Detect which cell encompasses the target text, then output its [x, y] center coordinate. 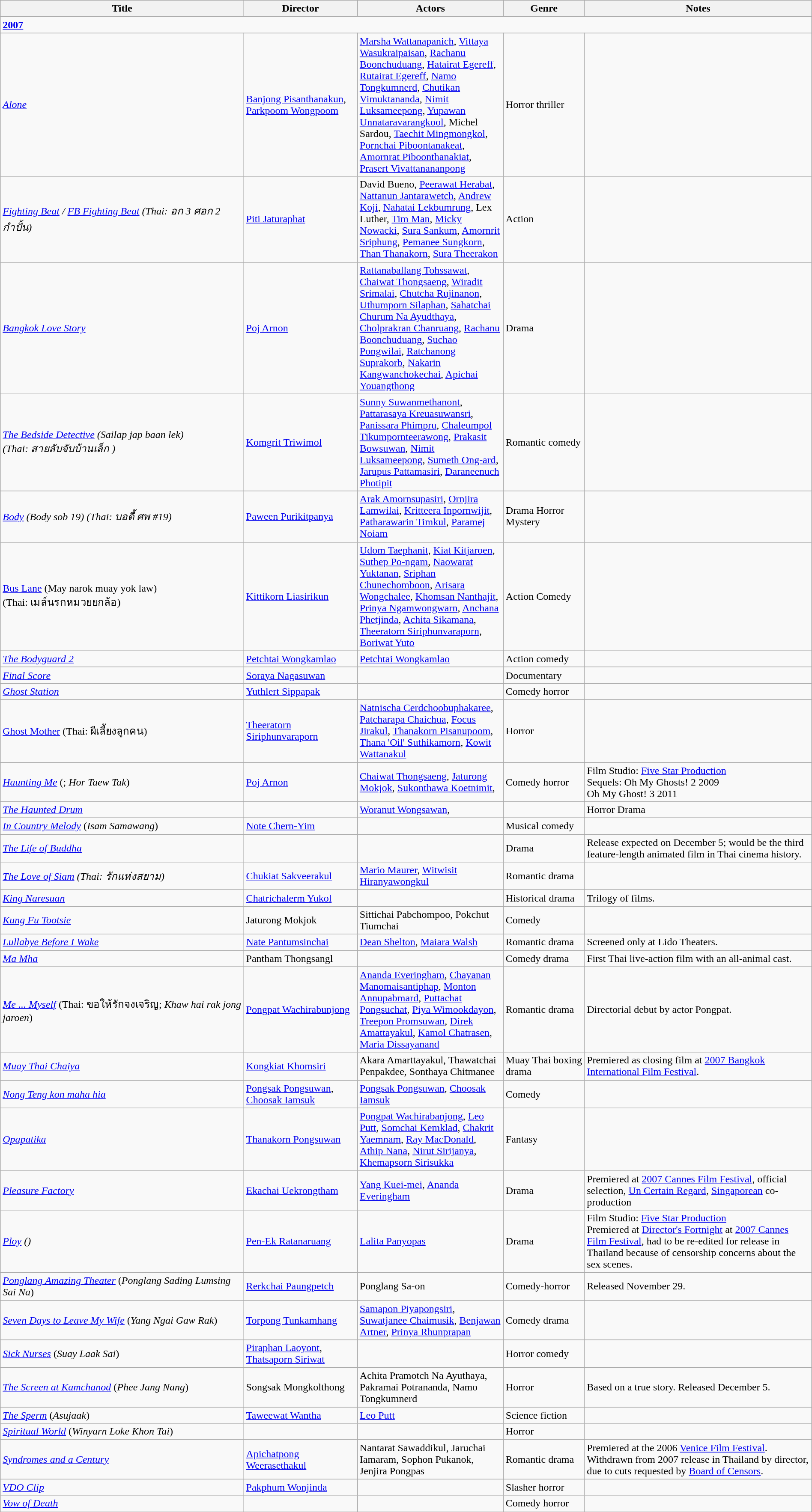
Science fiction [544, 1415]
Taweewat Wantha [301, 1415]
Pen-Ek Ratanaruang [301, 1241]
Achita Pramotch Na Ayuthaya, Pakramai Potrananda, Namo Tongkumnerd [430, 1387]
Lalita Panyopas [430, 1241]
Slasher horror [544, 1487]
Release expected on December 5; would be the third feature-length animated film in Thai cinema history. [698, 848]
Musical comedy [544, 826]
First Thai live-action film with an all-animal cast. [698, 958]
Action [544, 219]
Sick Nurses (Suay Laak Sai) [122, 1354]
Chatrichalerm Yukol [301, 898]
Woranut Wongsawan, [430, 810]
Action comedy [544, 659]
Ponglang Sa-on [430, 1286]
Chukiat Sakveerakul [301, 876]
Horror comedy [544, 1354]
Released November 29. [698, 1286]
Komgrit Triwimol [301, 443]
Based on a true story. Released December 5. [698, 1387]
Ekachai Uekrongtham [301, 1190]
Natnischa Cerdchoobuphakaree, Patcharapa Chaichua, Focus Jirakul, Thanakorn Pisanupoom, Thana 'Oil' Suthikamorn, Kowit Wattanakul [430, 731]
Ma Mha [122, 958]
Notes [698, 9]
In Country Melody (Isam Samawang) [122, 826]
Trilogy of films. [698, 898]
Actors [430, 9]
Arak Amornsupasiri, Ornjira Lamwilai, Kritteera Inpornwijit, Patharawarin Timkul, Paramej Noiam [430, 516]
Opapatika [122, 1139]
Songsak Mongkolthong [301, 1387]
Pongpat Wachirabanjong, Leo Putt, Somchai Kemklad, Chakrit Yaemnam, Ray MacDonald, Athip Nana, Nirut Sirijanya, Khemapsorn Sirisukka [430, 1139]
Ghost Mother (Thai: ผีเลี้ยงลูกคน) [122, 731]
Vow of Death [122, 1503]
Ponglang Amazing Theater (Ponglang Sading Lumsing Sai Na) [122, 1286]
Drama Horror Mystery [544, 516]
Title [122, 9]
Ploy () [122, 1241]
Piti Jaturaphat [301, 219]
Soraya Nagasuwan [301, 675]
Pakphum Wonjinda [301, 1487]
Apichatpong Weerasethakul [301, 1459]
Dean Shelton, Maiara Walsh [430, 942]
Comedy-horror [544, 1286]
Me ... Myself (Thai: ขอให้รักจงเจริญ; Khaw hai rak jong jaroen) [122, 1009]
Nate Pantumsinchai [301, 942]
Seven Days to Leave My Wife (Yang Ngai Gaw Rak) [122, 1320]
King Naresuan [122, 898]
Documentary [544, 675]
Nong Teng kon maha hia [122, 1094]
Rerkchai Paungpetch [301, 1286]
Pleasure Factory [122, 1190]
Nantarat Sawaddikul, Jaruchai Iamaram, Sophon Pukanok, Jenjira Pongpas [430, 1459]
Historical drama [544, 898]
Kittikorn Liasirikun [301, 596]
Director [301, 9]
Paween Purikitpanya [301, 516]
Lullabye Before I Wake [122, 942]
The Bodyguard 2 [122, 659]
Premiered as closing film at 2007 Bangkok International Film Festival. [698, 1066]
Akara Amarttayakul, Thawatchai Penpakdee, Sonthaya Chitmanee [430, 1066]
Film Studio: Five Star ProductionSequels: Oh My Ghosts! 2 2009Oh My Ghost! 3 2011 [698, 782]
Genre [544, 9]
Horror Drama [698, 810]
Alone [122, 104]
Theeratorn Siriphunvaraporn [301, 731]
VDO Clip [122, 1487]
Romantic comedy [544, 443]
The Sperm (Asujaak) [122, 1415]
Pongpat Wachirabunjong [301, 1009]
Action Comedy [544, 596]
Syndromes and a Century [122, 1459]
Banjong Pisanthanakun, Parkpoom Wongpoom [301, 104]
Premiered at the 2006 Venice Film Festival. Withdrawn from 2007 release in Thailand by director, due to cuts requested by Board of Censors. [698, 1459]
2007 [406, 25]
Leo Putt [430, 1415]
The Bedside Detective (Sailap jap baan lek)(Thai: สายลับจับบ้านเล็ก ) [122, 443]
Jaturong Mokjok [301, 920]
Haunting Me (; Hor Taew Tak) [122, 782]
Pantham Thongsangl [301, 958]
Torpong Tunkamhang [301, 1320]
The Screen at Kamchanod (Phee Jang Nang) [122, 1387]
Kongkiat Khomsiri [301, 1066]
Bangkok Love Story [122, 328]
Body (Body sob 19) (Thai: บอดี้ ศพ #19) [122, 516]
Fantasy [544, 1139]
Piraphan Laoyont, Thatsaporn Siriwat [301, 1354]
The Love of Siam (Thai: รักแห่งสยาม) [122, 876]
Note Chern-Yim [301, 826]
Yuthlert Sippapak [301, 691]
Mario Maurer, Witwisit Hiranyawongkul [430, 876]
Horror thriller [544, 104]
Fighting Beat / FB Fighting Beat (Thai: อก 3 ศอก 2 กำปั้น) [122, 219]
Samapon Piyapongsiri, Suwatjanee Chaimusik, Benjawan Artner, Prinya Rhunprapan [430, 1320]
Final Score [122, 675]
Ghost Station [122, 691]
Sittichai Pabchompoo, Pokchut Tiumchai [430, 920]
Chaiwat Thongsaeng, Jaturong Mokjok, Sukonthawa Koetnimit, [430, 782]
The Haunted Drum [122, 810]
Directorial debut by actor Pongpat. [698, 1009]
The Life of Buddha [122, 848]
Yang Kuei-mei, Ananda Everingham [430, 1190]
Muay Thai Chaiya [122, 1066]
Premiered at 2007 Cannes Film Festival, official selection, Un Certain Regard, Singaporean co-production [698, 1190]
Thanakorn Pongsuwan [301, 1139]
Bus Lane (May narok muay yok law)(Thai: เมล์นรกหมวยยกล้อ) [122, 596]
Spiritual World (Winyarn Loke Khon Tai) [122, 1432]
Muay Thai boxing drama [544, 1066]
Screened only at Lido Theaters. [698, 942]
Kung Fu Tootsie [122, 920]
